Extract the [x, y] coordinate from the center of the cell holding the provided text.  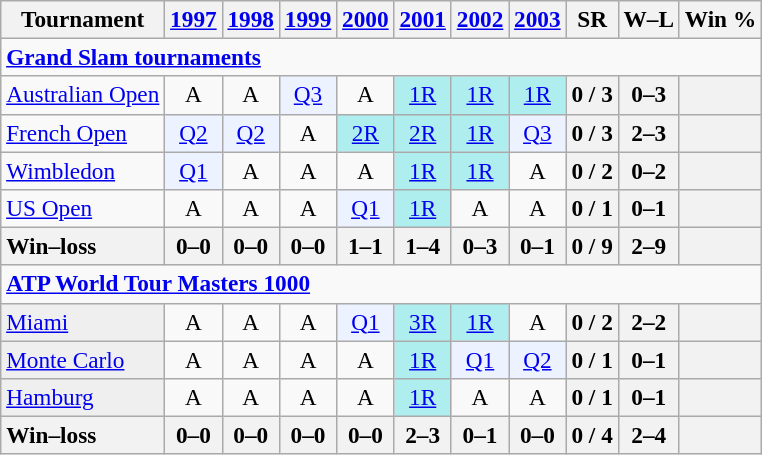
W–L [648, 19]
1998 [250, 19]
Hamburg [83, 397]
2–2 [648, 322]
2–4 [648, 435]
2003 [538, 19]
French Open [83, 133]
2000 [366, 19]
Grand Slam tournaments [382, 57]
Wimbledon [83, 170]
3R [422, 322]
SR [592, 19]
Miami [83, 322]
ATP World Tour Masters 1000 [382, 284]
1997 [194, 19]
2001 [422, 19]
2–9 [648, 246]
0 / 4 [592, 435]
Tournament [83, 19]
1–4 [422, 246]
1999 [308, 19]
Monte Carlo [83, 359]
0–2 [648, 170]
US Open [83, 208]
Australian Open [83, 95]
1–1 [366, 246]
Win % [720, 19]
2002 [480, 19]
0 / 9 [592, 246]
